From the cell containing the given text, extract its center point as [x, y] coordinate. 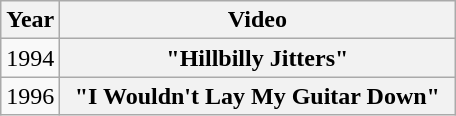
1994 [30, 58]
Video [258, 20]
1996 [30, 96]
"Hillbilly Jitters" [258, 58]
Year [30, 20]
"I Wouldn't Lay My Guitar Down" [258, 96]
